Extract the (x, y) coordinate from the center of the cell holding the provided text.  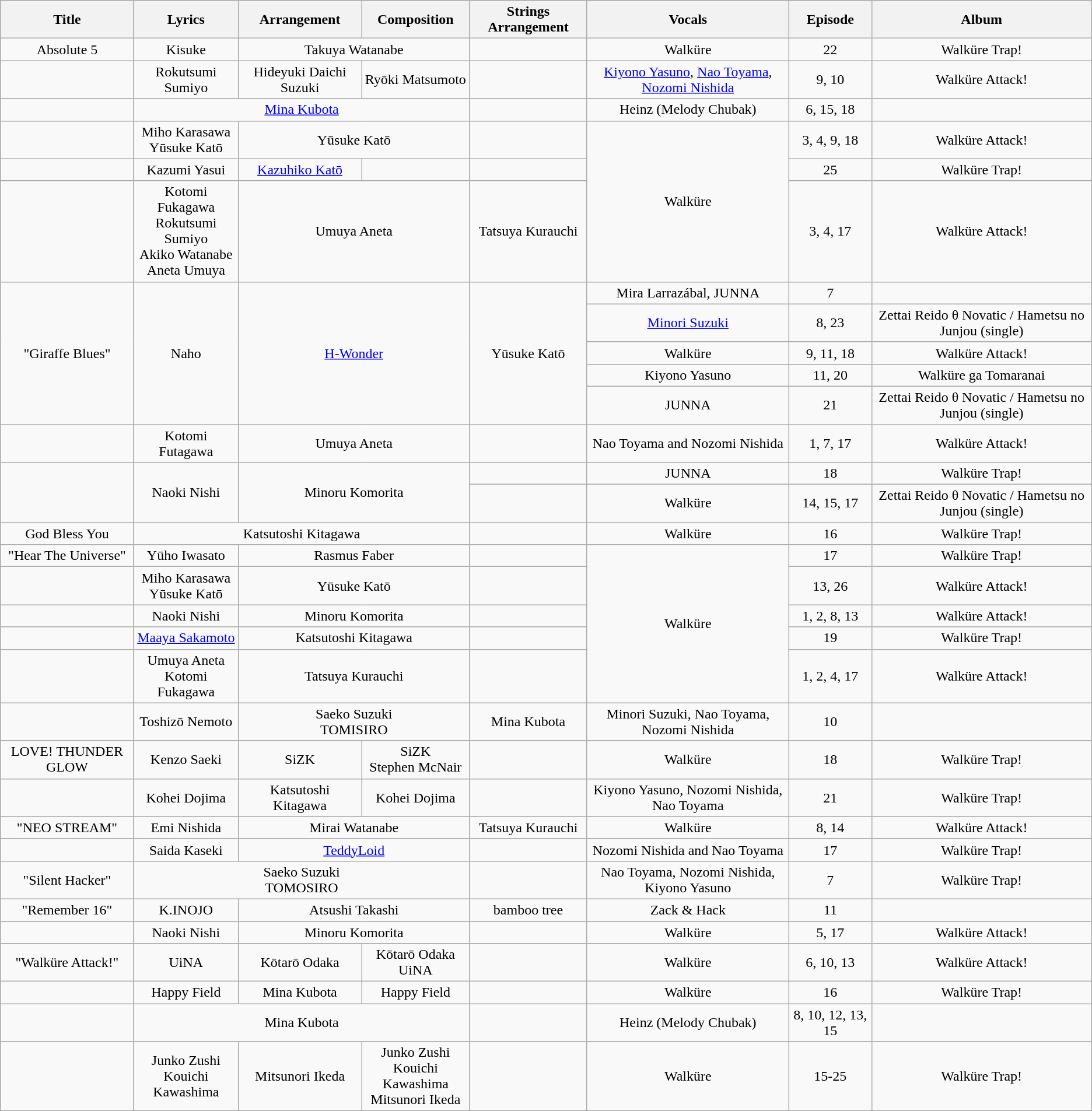
Junko ZushiKouichi KawashimaMitsunori Ikeda (415, 1077)
6, 10, 13 (831, 962)
SiZKStephen McNair (415, 759)
25 (831, 170)
Kotomi Futagawa (185, 443)
1, 2, 4, 17 (831, 676)
Nao Toyama, Nozomi Nishida, Kiyono Yasuno (688, 879)
22 (831, 50)
"Walküre Attack!" (67, 962)
Kōtarō Odaka (300, 962)
Lyrics (185, 20)
8, 23 (831, 323)
6, 15, 18 (831, 110)
Absolute 5 (67, 50)
Vocals (688, 20)
8, 10, 12, 13, 15 (831, 1023)
15-25 (831, 1077)
Saida Kaseki (185, 850)
8, 14 (831, 828)
11 (831, 910)
5, 17 (831, 933)
K.INOJO (185, 910)
19 (831, 638)
Nozomi Nishida and Nao Toyama (688, 850)
Rasmus Faber (353, 556)
11, 20 (831, 375)
Yūho Iwasato (185, 556)
"Silent Hacker" (67, 879)
Mira Larrazábal, JUNNA (688, 293)
"Hear The Universe" (67, 556)
Mirai Watanabe (353, 828)
TeddyLoid (353, 850)
9, 11, 18 (831, 353)
Kazuhiko Katō (300, 170)
SiZK (300, 759)
Album (981, 20)
Junko ZushiKouichi Kawashima (185, 1077)
Kiyono Yasuno, Nozomi Nishida, Nao Toyama (688, 798)
14, 15, 17 (831, 504)
Minori Suzuki (688, 323)
"Giraffe Blues" (67, 353)
3, 4, 9, 18 (831, 140)
Ryōki Matsumoto (415, 79)
Arrangement (300, 20)
Episode (831, 20)
Minori Suzuki, Nao Toyama, Nozomi Nishida (688, 722)
Naho (185, 353)
9, 10 (831, 79)
Composition (415, 20)
LOVE! THUNDER GLOW (67, 759)
Rokutsumi Sumiyo (185, 79)
Kenzo Saeki (185, 759)
1, 2, 8, 13 (831, 616)
13, 26 (831, 586)
Umuya AnetaKotomi Fukagawa (185, 676)
"NEO STREAM" (67, 828)
Maaya Sakamoto (185, 638)
Mitsunori Ikeda (300, 1077)
Kotomi Fukagawa Rokutsumi Sumiyo Akiko Watanabe Aneta Umuya (185, 231)
Title (67, 20)
Hideyuki Daichi Suzuki (300, 79)
H-Wonder (353, 353)
Walküre ga Tomaranai (981, 375)
Kōtarō OdakaUiNA (415, 962)
1, 7, 17 (831, 443)
"Remember 16" (67, 910)
Nao Toyama and Nozomi Nishida (688, 443)
UiNA (185, 962)
Kiyono Yasuno, Nao Toyama, Nozomi Nishida (688, 79)
Kiyono Yasuno (688, 375)
Strings Arrangement (528, 20)
Atsushi Takashi (353, 910)
Toshizō Nemoto (185, 722)
Emi Nishida (185, 828)
Kazumi Yasui (185, 170)
Saeko SuzukiTOMISIRO (353, 722)
Takuya Watanabe (353, 50)
3, 4, 17 (831, 231)
Saeko SuzukiTOMOSIRO (302, 879)
bamboo tree (528, 910)
God Bless You (67, 534)
10 (831, 722)
Kisuke (185, 50)
Zack & Hack (688, 910)
